Return (X, Y) of the center of cell containing provided text 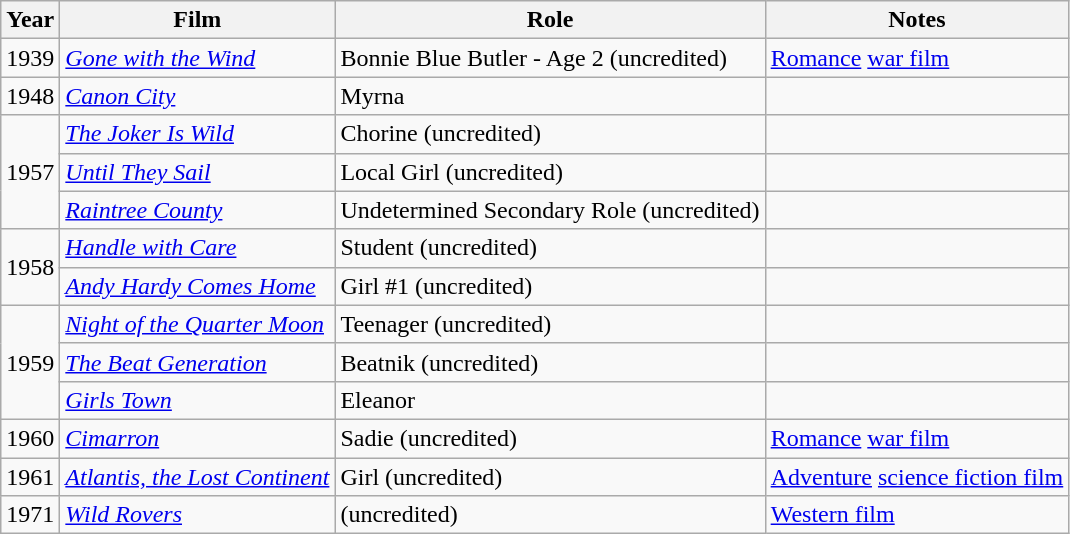
1961 (30, 477)
Undetermined Secondary Role (uncredited) (550, 210)
Night of the Quarter Moon (198, 324)
Notes (917, 20)
1948 (30, 96)
Girl #1 (uncredited) (550, 286)
Girl (uncredited) (550, 477)
Role (550, 20)
(uncredited) (550, 515)
Year (30, 20)
Teenager (uncredited) (550, 324)
Raintree County (198, 210)
Local Girl (uncredited) (550, 172)
Western film (917, 515)
Cimarron (198, 438)
Handle with Care (198, 248)
Chorine (uncredited) (550, 134)
The Joker Is Wild (198, 134)
Gone with the Wind (198, 58)
1960 (30, 438)
Andy Hardy Comes Home (198, 286)
Adventure science fiction film (917, 477)
The Beat Generation (198, 362)
1971 (30, 515)
1958 (30, 267)
Wild Rovers (198, 515)
Film (198, 20)
1957 (30, 172)
Sadie (uncredited) (550, 438)
Atlantis, the Lost Continent (198, 477)
Beatnik (uncredited) (550, 362)
1939 (30, 58)
Canon City (198, 96)
1959 (30, 362)
Bonnie Blue Butler - Age 2 (uncredited) (550, 58)
Student (uncredited) (550, 248)
Myrna (550, 96)
Eleanor (550, 400)
Until They Sail (198, 172)
Girls Town (198, 400)
